Locate the cell with the specified text and output its [x, y] center coordinate. 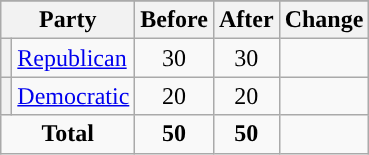
Party [68, 20]
Change [324, 20]
Republican [74, 58]
Before [174, 20]
After [246, 20]
Total [68, 134]
Democratic [74, 96]
